Return the (X, Y) coordinate for the center point of the cell that contains the specified text.  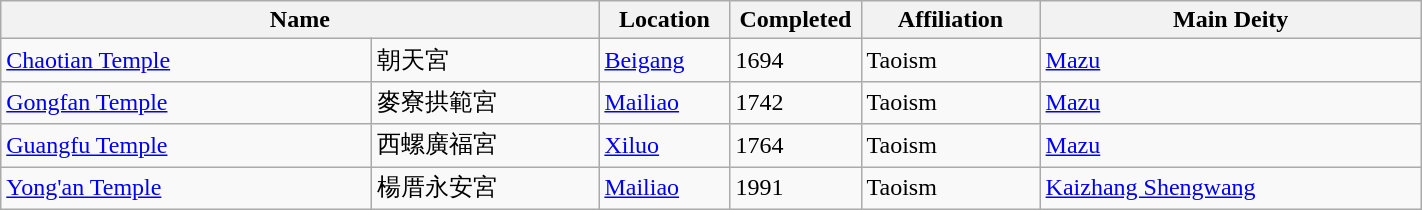
Main Deity (1230, 20)
Guangfu Temple (186, 146)
麥寮拱範宮 (486, 102)
Gongfan Temple (186, 102)
1764 (796, 146)
Name (300, 20)
Kaizhang Shengwang (1230, 188)
1694 (796, 60)
朝天宮 (486, 60)
Yong'an Temple (186, 188)
1742 (796, 102)
西螺廣福宮 (486, 146)
Beigang (664, 60)
Completed (796, 20)
Xiluo (664, 146)
1991 (796, 188)
Chaotian Temple (186, 60)
楊厝永安宮 (486, 188)
Affiliation (950, 20)
Location (664, 20)
